Determine the [X, Y] coordinate at the center of the cell enclosing the given text.  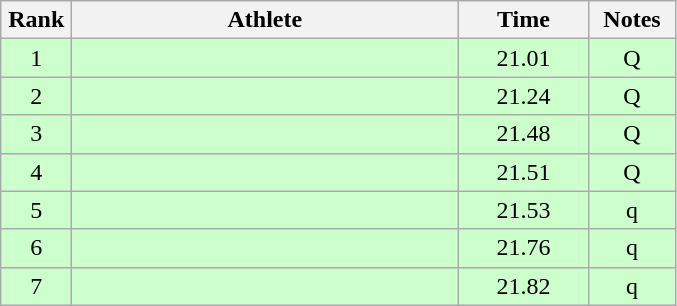
Athlete [265, 20]
21.24 [524, 96]
3 [36, 134]
1 [36, 58]
21.48 [524, 134]
Rank [36, 20]
21.01 [524, 58]
Time [524, 20]
6 [36, 248]
21.76 [524, 248]
2 [36, 96]
5 [36, 210]
4 [36, 172]
7 [36, 286]
21.51 [524, 172]
21.82 [524, 286]
21.53 [524, 210]
Notes [632, 20]
